From the cell containing the given text, extract its center point as (X, Y) coordinate. 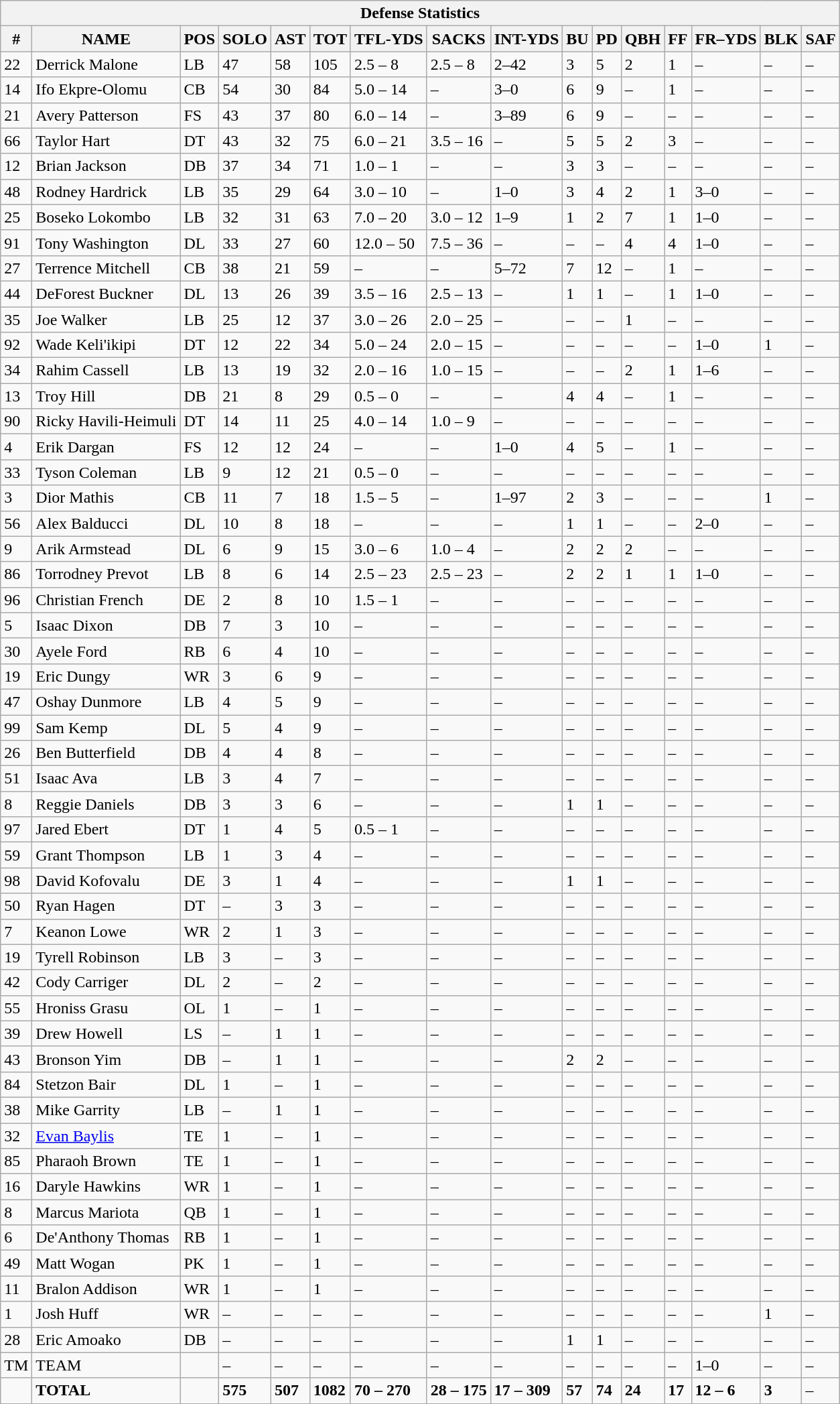
Ifo Ekpre-Olomu (106, 90)
56 (16, 523)
Cody Carriger (106, 982)
Tyson Coleman (106, 472)
1.0 – 9 (458, 422)
David Kofovalu (106, 881)
Reggie Daniels (106, 804)
Erik Dargan (106, 447)
2.5 – 13 (458, 294)
63 (330, 217)
Tyrell Robinson (106, 957)
1.0 – 1 (389, 166)
Rahim Cassell (106, 371)
Oshay Dunmore (106, 702)
44 (16, 294)
51 (16, 779)
FF (678, 39)
Keanon Lowe (106, 932)
Arik Armstead (106, 549)
92 (16, 345)
64 (330, 192)
49 (16, 1263)
70 – 270 (389, 1391)
NAME (106, 39)
31 (290, 217)
Dior Mathis (106, 498)
Boseko Lokombo (106, 217)
15 (330, 549)
50 (16, 906)
7.0 – 20 (389, 217)
Ben Butterfield (106, 753)
74 (607, 1391)
90 (16, 422)
97 (16, 830)
71 (330, 166)
Alex Balducci (106, 523)
3.0 – 10 (389, 192)
86 (16, 574)
1.0 – 4 (458, 549)
Bralon Addison (106, 1289)
Daryle Hawkins (106, 1187)
AST (290, 39)
58 (290, 64)
Eric Amoako (106, 1340)
Sam Kemp (106, 727)
INT-YDS (527, 39)
LS (200, 1033)
42 (16, 982)
7.5 – 36 (458, 243)
Avery Patterson (106, 115)
TEAM (106, 1365)
Joe Walker (106, 320)
28 – 175 (458, 1391)
Ayele Ford (106, 651)
Torrodney Prevot (106, 574)
575 (245, 1391)
Ryan Hagen (106, 906)
Josh Huff (106, 1314)
SOLO (245, 39)
BU (577, 39)
Marcus Mariota (106, 1212)
Evan Baylis (106, 1136)
1082 (330, 1391)
Drew Howell (106, 1033)
OL (200, 1008)
Eric Dungy (106, 676)
55 (16, 1008)
POS (200, 39)
17 – 309 (527, 1391)
SAF (821, 39)
Isaac Dixon (106, 625)
99 (16, 727)
1.5 – 1 (389, 600)
5.0 – 14 (389, 90)
Wade Keli'ikipi (106, 345)
60 (330, 243)
Rodney Hardrick (106, 192)
Hroniss Grasu (106, 1008)
1.0 – 15 (458, 371)
2.0 – 25 (458, 320)
QBH (642, 39)
1–9 (527, 217)
5–72 (527, 268)
98 (16, 881)
12.0 – 50 (389, 243)
28 (16, 1340)
2.0 – 16 (389, 371)
Stetzon Bair (106, 1084)
54 (245, 90)
Defense Statistics (421, 13)
1.5 – 5 (389, 498)
TFL-YDS (389, 39)
1–6 (726, 371)
PK (200, 1263)
Tony Washington (106, 243)
Terrence Mitchell (106, 268)
Christian French (106, 600)
Isaac Ava (106, 779)
Brian Jackson (106, 166)
Ricky Havili-Heimuli (106, 422)
3.0 – 26 (389, 320)
1–97 (527, 498)
48 (16, 192)
Grant Thompson (106, 855)
Matt Wogan (106, 1263)
Jared Ebert (106, 830)
Troy Hill (106, 396)
6.0 – 21 (389, 141)
TOTAL (106, 1391)
QB (200, 1212)
TOT (330, 39)
Pharaoh Brown (106, 1161)
Taylor Hart (106, 141)
85 (16, 1161)
2–42 (527, 64)
FR–YDS (726, 39)
80 (330, 115)
4.0 – 14 (389, 422)
96 (16, 600)
507 (290, 1391)
0.5 – 1 (389, 830)
91 (16, 243)
Derrick Malone (106, 64)
BLK (781, 39)
57 (577, 1391)
17 (678, 1391)
105 (330, 64)
PD (607, 39)
TM (16, 1365)
5.0 – 24 (389, 345)
# (16, 39)
6.0 – 14 (389, 115)
3–89 (527, 115)
Bronson Yim (106, 1059)
De'Anthony Thomas (106, 1238)
SACKS (458, 39)
12 – 6 (726, 1391)
Mike Garrity (106, 1110)
66 (16, 141)
3.0 – 6 (389, 549)
2–0 (726, 523)
75 (330, 141)
DeForest Buckner (106, 294)
16 (16, 1187)
2.0 – 15 (458, 345)
3.0 – 12 (458, 217)
